Identify which cell holds the provided text, then report its (X, Y) central coordinate. 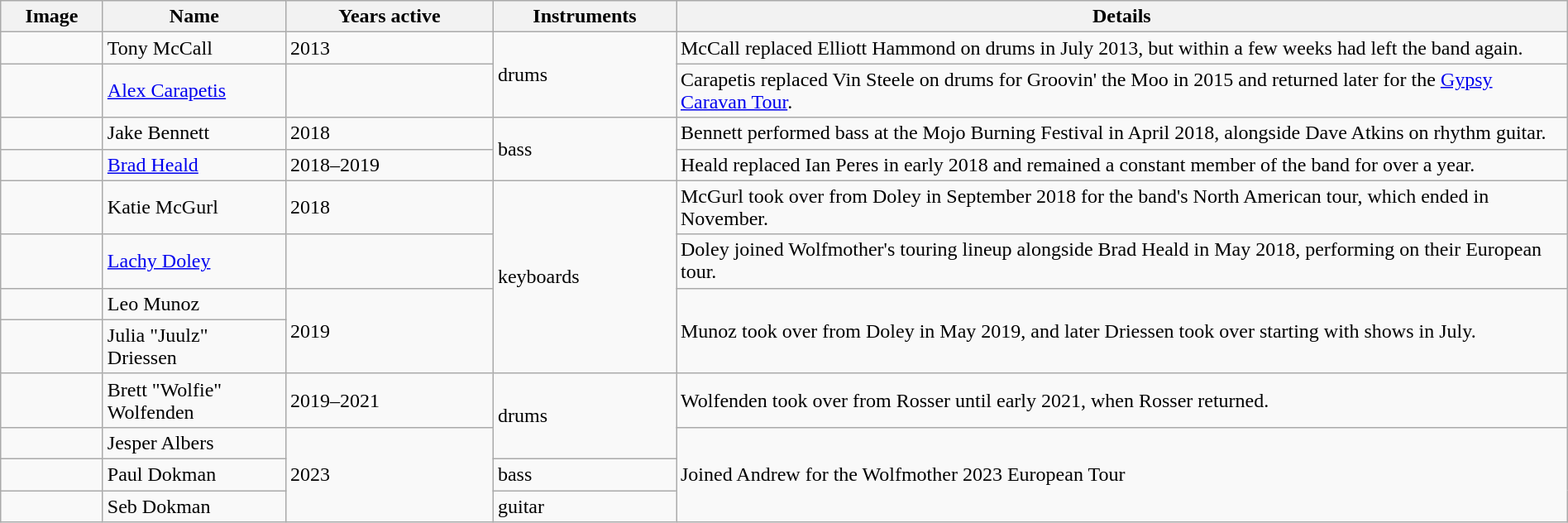
Julia "Juulz" Driessen (194, 346)
Leo Munoz (194, 304)
Brett "Wolfie" Wolfenden (194, 401)
Bennett performed bass at the Mojo Burning Festival in April 2018, alongside Dave Atkins on rhythm guitar. (1122, 133)
McCall replaced Elliott Hammond on drums in July 2013, but within a few weeks had left the band again. (1122, 48)
Katie McGurl (194, 207)
Paul Dokman (194, 474)
Jesper Albers (194, 443)
Image (52, 17)
McGurl took over from Doley in September 2018 for the band's North American tour, which ended in November. (1122, 207)
Details (1122, 17)
guitar (584, 506)
Instruments (584, 17)
Tony McCall (194, 48)
Jake Bennett (194, 133)
Munoz took over from Doley in May 2019, and later Driessen took over starting with shows in July. (1122, 331)
Seb Dokman (194, 506)
Lachy Doley (194, 261)
2023 (389, 474)
2013 (389, 48)
2018–2019 (389, 165)
2019 (389, 331)
Carapetis replaced Vin Steele on drums for Groovin' the Moo in 2015 and returned later for the Gypsy Caravan Tour. (1122, 91)
2019–2021 (389, 401)
keyboards (584, 276)
Brad Heald (194, 165)
Joined Andrew for the Wolfmother 2023 European Tour (1122, 474)
Name (194, 17)
Doley joined Wolfmother's touring lineup alongside Brad Heald in May 2018, performing on their European tour. (1122, 261)
Wolfenden took over from Rosser until early 2021, when Rosser returned. (1122, 401)
Alex Carapetis (194, 91)
Years active (389, 17)
Heald replaced Ian Peres in early 2018 and remained a constant member of the band for over a year. (1122, 165)
